For the text-containing cell, return its midpoint in (x, y) coordinate format. 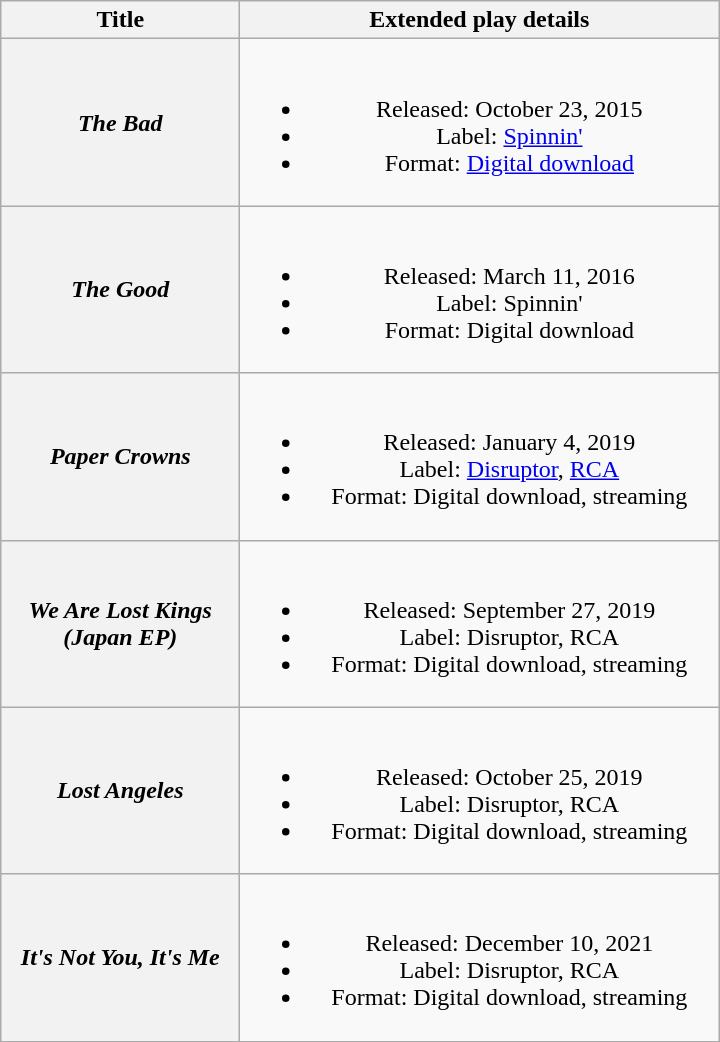
Released: January 4, 2019Label: Disruptor, RCAFormat: Digital download, streaming (480, 456)
Title (120, 20)
The Bad (120, 122)
The Good (120, 290)
Released: December 10, 2021Label: Disruptor, RCAFormat: Digital download, streaming (480, 958)
Released: March 11, 2016Label: Spinnin'Format: Digital download (480, 290)
Lost Angeles (120, 790)
Released: October 25, 2019Label: Disruptor, RCAFormat: Digital download, streaming (480, 790)
Released: September 27, 2019 Label: Disruptor, RCAFormat: Digital download, streaming (480, 624)
It's Not You, It's Me (120, 958)
We Are Lost Kings (Japan EP) (120, 624)
Extended play details (480, 20)
Paper Crowns (120, 456)
Released: October 23, 2015Label: Spinnin'Format: Digital download (480, 122)
